Locate the cell with the specified text and output its [x, y] center coordinate. 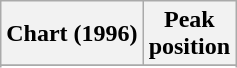
Peakposition [189, 34]
Chart (1996) [72, 34]
